Find where the given text appears and provide that cell's center as (x, y) coordinate. 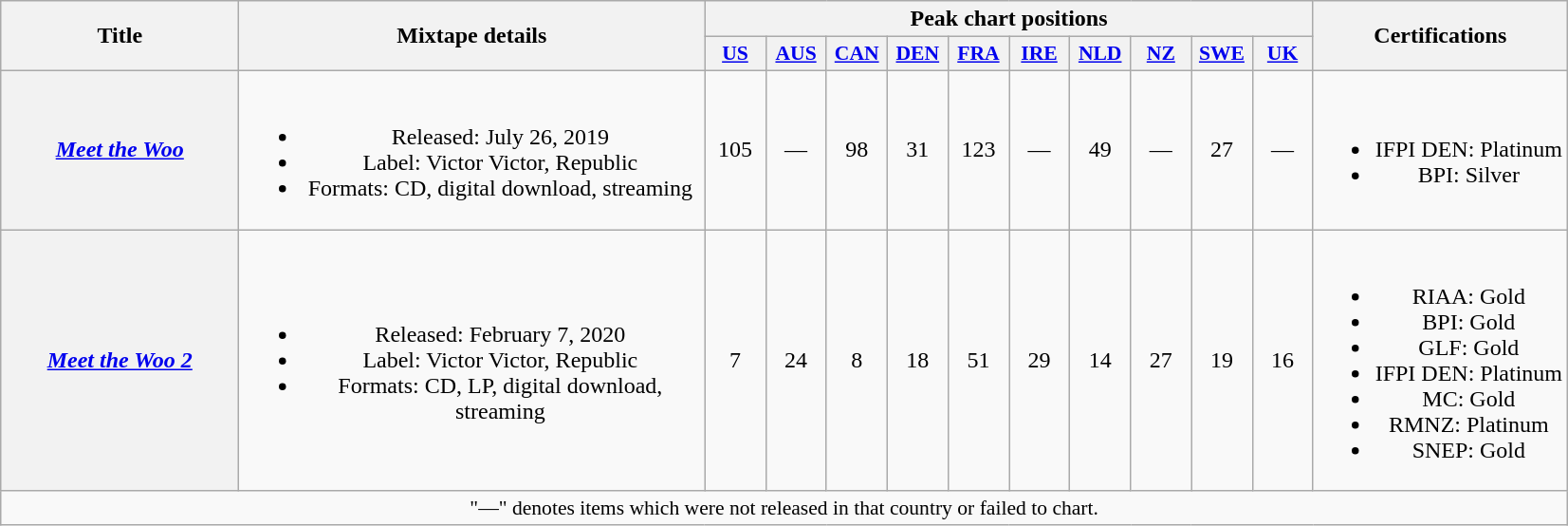
DEN (917, 54)
49 (1100, 150)
7 (735, 361)
Meet the Woo (120, 150)
29 (1040, 361)
16 (1282, 361)
51 (978, 361)
105 (735, 150)
"—" denotes items which were not released in that country or failed to chart. (784, 508)
Peak chart positions (1009, 19)
NLD (1100, 54)
Released: February 7, 2020Label: Victor Victor, RepublicFormats: CD, LP, digital download, streaming (472, 361)
Certifications (1440, 36)
24 (796, 361)
Mixtape details (472, 36)
UK (1282, 54)
FRA (978, 54)
IRE (1040, 54)
31 (917, 150)
123 (978, 150)
IFPI DEN: PlatinumBPI: Silver (1440, 150)
8 (857, 361)
NZ (1161, 54)
US (735, 54)
SWE (1222, 54)
CAN (857, 54)
14 (1100, 361)
Released: July 26, 2019Label: Victor Victor, RepublicFormats: CD, digital download, streaming (472, 150)
Title (120, 36)
RIAA: GoldBPI: GoldGLF: GoldIFPI DEN: PlatinumMC: GoldRMNZ: PlatinumSNEP: Gold (1440, 361)
AUS (796, 54)
18 (917, 361)
98 (857, 150)
Meet the Woo 2 (120, 361)
19 (1222, 361)
